Search for the cell housing the specified text and yield its (X, Y) center coordinate. 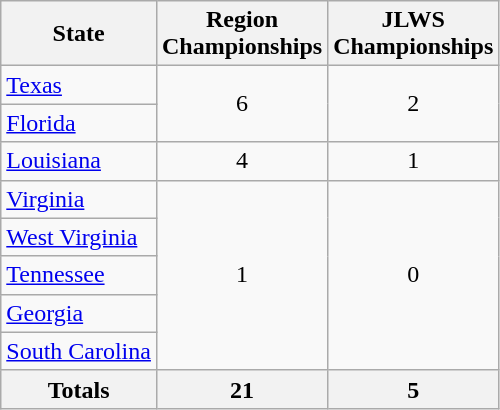
State (79, 34)
4 (242, 161)
2 (414, 104)
West Virginia (79, 237)
Tennessee (79, 275)
Georgia (79, 313)
Totals (79, 389)
Virginia (79, 199)
6 (242, 104)
JLWSChampionships (414, 34)
21 (242, 389)
Florida (79, 123)
South Carolina (79, 351)
Louisiana (79, 161)
5 (414, 389)
Texas (79, 85)
0 (414, 275)
RegionChampionships (242, 34)
